Capture the cell that displays the provided text and extract its (X, Y) central coordinate. 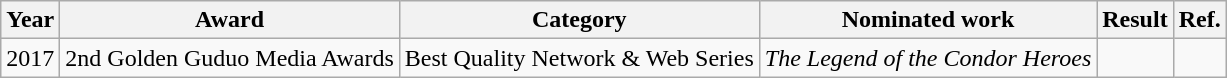
Year (30, 20)
The Legend of the Condor Heroes (928, 58)
Category (579, 20)
Nominated work (928, 20)
Award (230, 20)
Best Quality Network & Web Series (579, 58)
Ref. (1200, 20)
2017 (30, 58)
Result (1135, 20)
2nd Golden Guduo Media Awards (230, 58)
